Return (X, Y) of the center of cell containing provided text 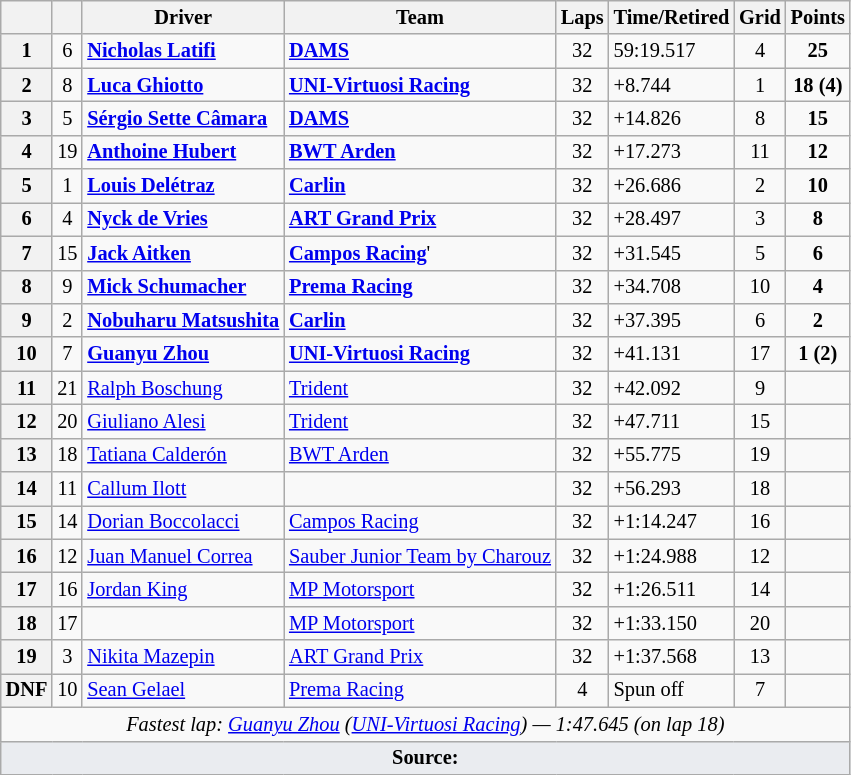
Driver (183, 17)
+34.708 (672, 287)
Nobuharu Matsushita (183, 320)
+1:37.568 (672, 657)
Dorian Boccolacci (183, 522)
Jordan King (183, 589)
+1:26.511 (672, 589)
Team (420, 17)
+37.395 (672, 320)
Grid (760, 17)
1 (2) (818, 354)
Guanyu Zhou (183, 354)
+8.744 (672, 85)
Mick Schumacher (183, 287)
21 (67, 388)
Callum Ilott (183, 489)
+31.545 (672, 253)
+56.293 (672, 489)
DNF (27, 690)
Ralph Boschung (183, 388)
+1:24.988 (672, 556)
Source: (426, 758)
Sean Gelael (183, 690)
Tatiana Calderón (183, 455)
+26.686 (672, 186)
Juan Manuel Correa (183, 556)
+42.092 (672, 388)
Sauber Junior Team by Charouz (420, 556)
Louis Delétraz (183, 186)
59:19.517 (672, 51)
Jack Aitken (183, 253)
+41.131 (672, 354)
Nikita Mazepin (183, 657)
Fastest lap: Guanyu Zhou (UNI-Virtuosi Racing) — 1:47.645 (on lap 18) (426, 724)
Campos Racing (420, 522)
Nyck de Vries (183, 219)
Sérgio Sette Câmara (183, 118)
Campos Racing' (420, 253)
18 (4) (818, 85)
+1:14.247 (672, 522)
+55.775 (672, 455)
+17.273 (672, 152)
Anthoine Hubert (183, 152)
+47.711 (672, 421)
Laps (582, 17)
Time/Retired (672, 17)
25 (818, 51)
Luca Ghiotto (183, 85)
+1:33.150 (672, 623)
+28.497 (672, 219)
Spun off (672, 690)
+14.826 (672, 118)
Points (818, 17)
Giuliano Alesi (183, 421)
Nicholas Latifi (183, 51)
